Provide the (x, y) coordinate of the cell's center where the given text is located.  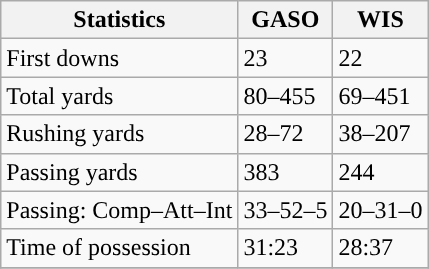
33–52–5 (286, 210)
Passing: Comp–Att–Int (120, 210)
244 (380, 172)
Time of possession (120, 248)
Total yards (120, 96)
31:23 (286, 248)
Rushing yards (120, 134)
First downs (120, 58)
Statistics (120, 20)
22 (380, 58)
GASO (286, 20)
38–207 (380, 134)
28–72 (286, 134)
28:37 (380, 248)
Passing yards (120, 172)
WIS (380, 20)
20–31–0 (380, 210)
69–451 (380, 96)
23 (286, 58)
80–455 (286, 96)
383 (286, 172)
